Return the (x, y) coordinate for the center point of the cell that contains the specified text.  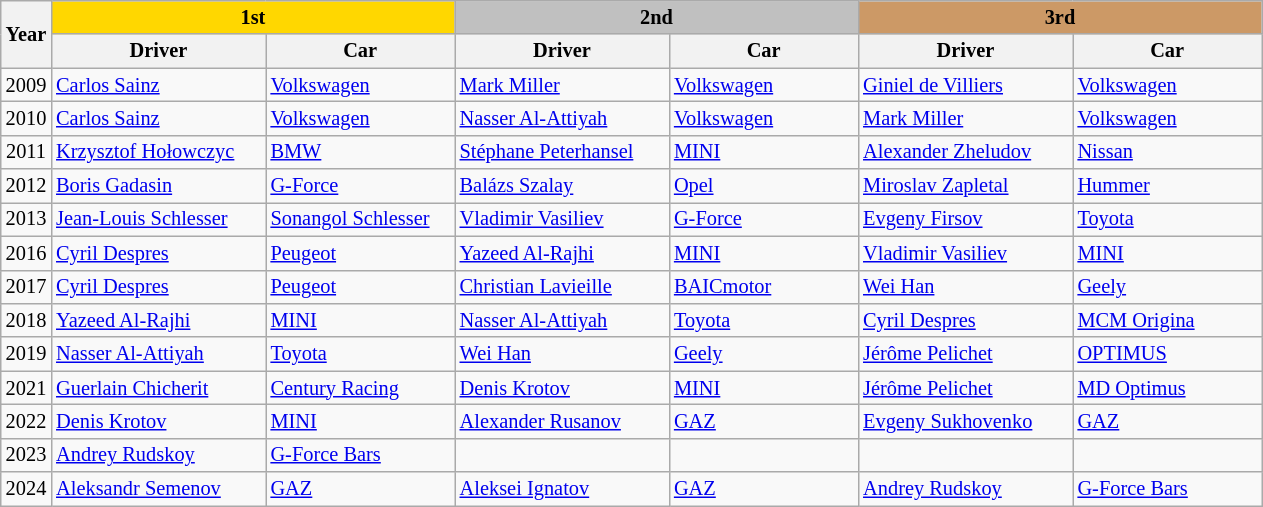
2022 (26, 421)
MD Optimus (1168, 388)
2018 (26, 320)
Boris Gadasin (158, 186)
2nd (657, 17)
2013 (26, 219)
Alexander Zheludov (965, 152)
2009 (26, 85)
Alexander Rusanov (562, 421)
2021 (26, 388)
2016 (26, 253)
Giniel de Villiers (965, 85)
2023 (26, 455)
2019 (26, 354)
Sonangol Schlesser (360, 219)
3rd (1060, 17)
Aleksandr Semenov (158, 489)
Hummer (1168, 186)
Christian Lavieille (562, 287)
Balázs Szalay (562, 186)
BAICmotor (764, 287)
Krzysztof Hołowczyc (158, 152)
Year (26, 34)
MCM Origina (1168, 320)
Guerlain Chicherit (158, 388)
2011 (26, 152)
Evgeny Firsov (965, 219)
Evgeny Sukhovenko (965, 421)
2010 (26, 118)
2017 (26, 287)
1st (253, 17)
Nissan (1168, 152)
Aleksei Ignatov (562, 489)
OPTIMUS (1168, 354)
2012 (26, 186)
Opel (764, 186)
BMW (360, 152)
Miroslav Zapletal (965, 186)
2024 (26, 489)
Stéphane Peterhansel (562, 152)
Jean-Louis Schlesser (158, 219)
Century Racing (360, 388)
